Scan for the cell matching the given text and deliver its [x, y] coordinate at center. 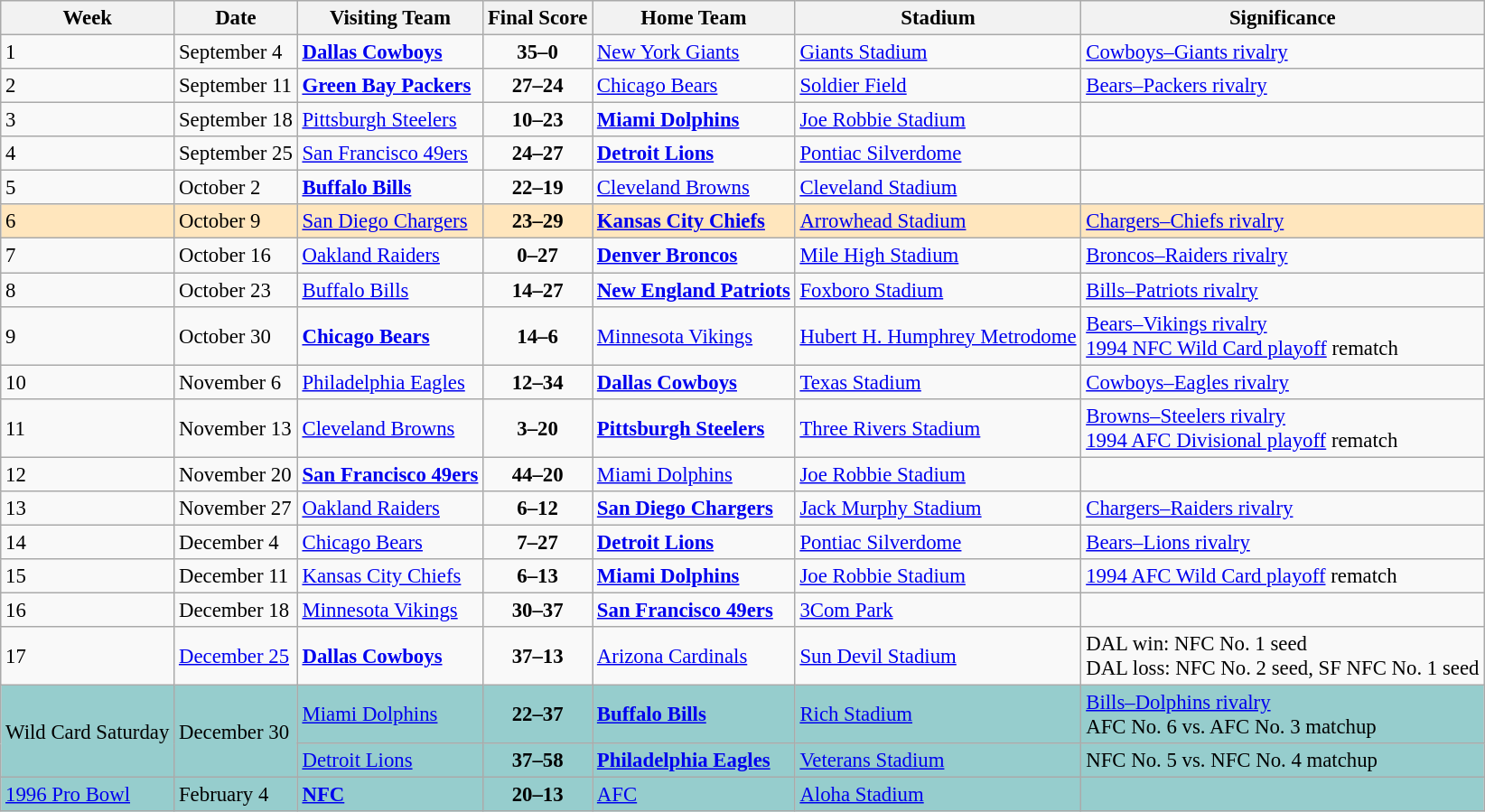
Visiting Team [390, 18]
7–27 [538, 542]
December 18 [236, 610]
Broncos–Raiders rivalry [1283, 256]
Sun Devil Stadium [938, 656]
October 23 [236, 290]
Arrowhead Stadium [938, 221]
Week [88, 18]
New England Patriots [694, 290]
Veterans Stadium [938, 761]
16 [88, 610]
Cowboys–Giants rivalry [1283, 52]
Three Rivers Stadium [938, 428]
December 4 [236, 542]
September 4 [236, 52]
6 [88, 221]
November 6 [236, 382]
12 [88, 474]
Cowboys–Eagles rivalry [1283, 382]
14–6 [538, 336]
Denver Broncos [694, 256]
44–20 [538, 474]
3 [88, 120]
December 25 [236, 656]
Date [236, 18]
Rich Stadium [938, 715]
Significance [1283, 18]
Arizona Cardinals [694, 656]
Browns–Steelers rivalry1994 AFC Divisional playoff rematch [1283, 428]
23–29 [538, 221]
22–37 [538, 715]
37–58 [538, 761]
Giants Stadium [938, 52]
10 [88, 382]
3–20 [538, 428]
Bills–Patriots rivalry [1283, 290]
Bears–Vikings rivalry1994 NFC Wild Card playoff rematch [1283, 336]
27–24 [538, 86]
September 25 [236, 154]
September 11 [236, 86]
30–37 [538, 610]
Hubert H. Humphrey Metrodome [938, 336]
Texas Stadium [938, 382]
6–13 [538, 576]
0–27 [538, 256]
1994 AFC Wild Card playoff rematch [1283, 576]
Cleveland Stadium [938, 188]
2 [88, 86]
Chargers–Raiders rivalry [1283, 509]
Final Score [538, 18]
Home Team [694, 18]
November 20 [236, 474]
December 11 [236, 576]
13 [88, 509]
6–12 [538, 509]
Chargers–Chiefs rivalry [1283, 221]
4 [88, 154]
Foxboro Stadium [938, 290]
11 [88, 428]
Stadium [938, 18]
20–13 [538, 795]
Green Bay Packers [390, 86]
14 [88, 542]
37–13 [538, 656]
October 30 [236, 336]
NFC [390, 795]
November 27 [236, 509]
1996 Pro Bowl [88, 795]
October 2 [236, 188]
Aloha Stadium [938, 795]
New York Giants [694, 52]
7 [88, 256]
October 16 [236, 256]
22–19 [538, 188]
Soldier Field [938, 86]
17 [88, 656]
September 18 [236, 120]
Bears–Lions rivalry [1283, 542]
December 30 [236, 732]
DAL win: NFC No. 1 seedDAL loss: NFC No. 2 seed, SF NFC No. 1 seed [1283, 656]
14–27 [538, 290]
12–34 [538, 382]
3Com Park [938, 610]
February 4 [236, 795]
October 9 [236, 221]
November 13 [236, 428]
AFC [694, 795]
15 [88, 576]
Wild Card Saturday [88, 732]
10–23 [538, 120]
1 [88, 52]
5 [88, 188]
35–0 [538, 52]
Mile High Stadium [938, 256]
9 [88, 336]
8 [88, 290]
NFC No. 5 vs. NFC No. 4 matchup [1283, 761]
Jack Murphy Stadium [938, 509]
Bears–Packers rivalry [1283, 86]
Bills–Dolphins rivalryAFC No. 6 vs. AFC No. 3 matchup [1283, 715]
24–27 [538, 154]
